Pinpoint the cell where the given text exists, returning its [x, y] midpoint coordinate. 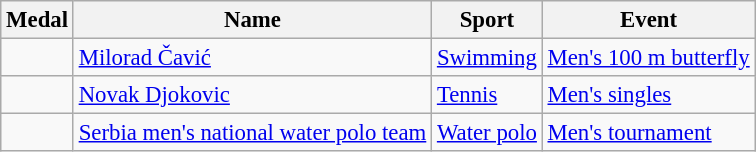
Men's singles [648, 95]
Milorad Čavić [252, 58]
Novak Djokovic [252, 95]
Serbia men's national water polo team [252, 133]
Water polo [488, 133]
Event [648, 20]
Sport [488, 20]
Medal [38, 20]
Men's 100 m butterfly [648, 58]
Swimming [488, 58]
Tennis [488, 95]
Men's tournament [648, 133]
Name [252, 20]
